For the text-containing cell, return its midpoint in [x, y] coordinate format. 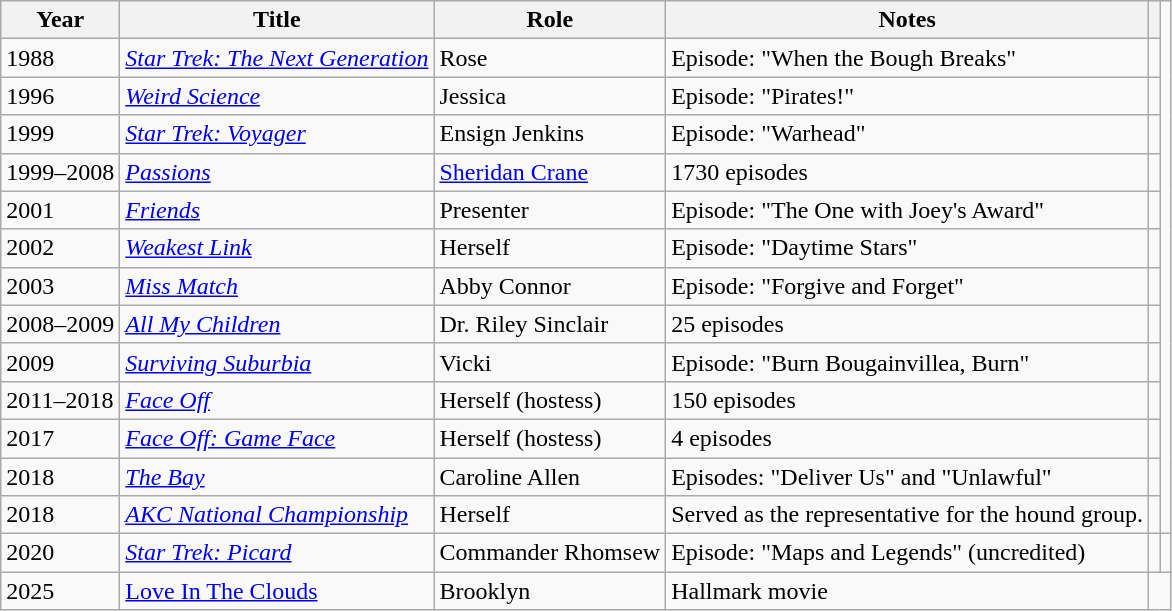
Title [277, 20]
Face Off: Game Face [277, 438]
Ensign Jenkins [550, 134]
Dr. Riley Sinclair [550, 324]
Rose [550, 58]
25 episodes [908, 324]
Surviving Suburbia [277, 362]
Brooklyn [550, 591]
Passions [277, 172]
Abby Connor [550, 286]
1996 [60, 96]
Star Trek: The Next Generation [277, 58]
Love In The Clouds [277, 591]
Presenter [550, 210]
Commander Rhomsew [550, 553]
Star Trek: Picard [277, 553]
Role [550, 20]
Episodes: "Deliver Us" and "Unlawful" [908, 477]
Caroline Allen [550, 477]
1988 [60, 58]
2011–2018 [60, 400]
Sheridan Crane [550, 172]
2009 [60, 362]
Episode: "Daytime Stars" [908, 248]
Episode: "The One with Joey's Award" [908, 210]
Weird Science [277, 96]
Episode: "Burn Bougainvillea, Burn" [908, 362]
Episode: "Pirates!" [908, 96]
Episode: "Forgive and Forget" [908, 286]
Weakest Link [277, 248]
Miss Match [277, 286]
Friends [277, 210]
2025 [60, 591]
Episode: "When the Bough Breaks" [908, 58]
Year [60, 20]
150 episodes [908, 400]
2002 [60, 248]
1730 episodes [908, 172]
4 episodes [908, 438]
All My Children [277, 324]
Notes [908, 20]
1999 [60, 134]
Hallmark movie [908, 591]
2008–2009 [60, 324]
Served as the representative for the hound group. [908, 515]
Vicki [550, 362]
1999–2008 [60, 172]
Star Trek: Voyager [277, 134]
Episode: "Maps and Legends" (uncredited) [908, 553]
Jessica [550, 96]
2001 [60, 210]
2017 [60, 438]
2003 [60, 286]
The Bay [277, 477]
Face Off [277, 400]
AKC National Championship [277, 515]
2020 [60, 553]
Episode: "Warhead" [908, 134]
